Output the (x, y) coordinate of the center of the cell containing the given text.  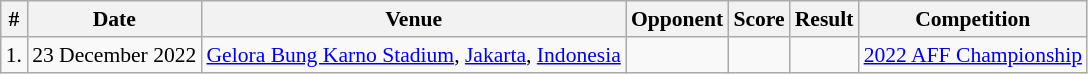
23 December 2022 (114, 55)
Score (758, 19)
Gelora Bung Karno Stadium, Jakarta, Indonesia (413, 55)
1. (14, 55)
Result (824, 19)
Venue (413, 19)
Competition (973, 19)
2022 AFF Championship (973, 55)
Opponent (678, 19)
Date (114, 19)
# (14, 19)
